Scan for the cell matching the given text and deliver its (X, Y) coordinate at center. 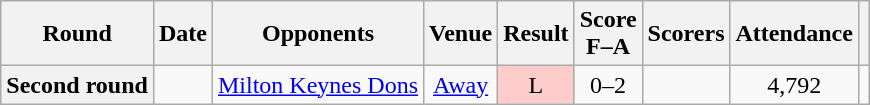
0–2 (608, 85)
Opponents (318, 34)
Scorers (686, 34)
Milton Keynes Dons (318, 85)
Attendance (794, 34)
Date (182, 34)
Result (536, 34)
Away (461, 85)
Round (78, 34)
4,792 (794, 85)
L (536, 85)
Second round (78, 85)
ScoreF–A (608, 34)
Venue (461, 34)
